From the cell containing the given text, extract its center point as (X, Y) coordinate. 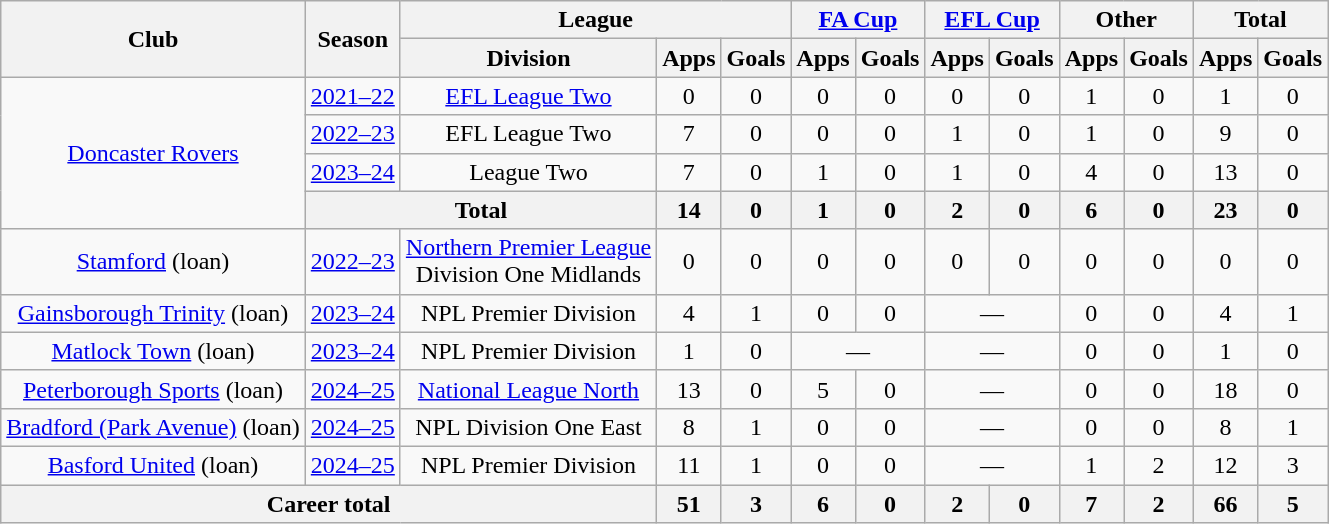
League (595, 20)
Doncaster Rovers (154, 153)
League Two (528, 172)
9 (1225, 134)
Season (352, 39)
Peterborough Sports (loan) (154, 389)
Gainsborough Trinity (loan) (154, 313)
11 (689, 465)
Matlock Town (loan) (154, 351)
66 (1225, 503)
51 (689, 503)
Northern Premier LeagueDivision One Midlands (528, 262)
Club (154, 39)
Bradford (Park Avenue) (loan) (154, 427)
Basford United (loan) (154, 465)
2021–22 (352, 96)
EFL Cup (992, 20)
Division (528, 58)
18 (1225, 389)
23 (1225, 210)
14 (689, 210)
National League North (528, 389)
Career total (329, 503)
Stamford (loan) (154, 262)
Other (1126, 20)
12 (1225, 465)
FA Cup (858, 20)
NPL Division One East (528, 427)
